Find where the given text appears and provide that cell's center as (x, y) coordinate. 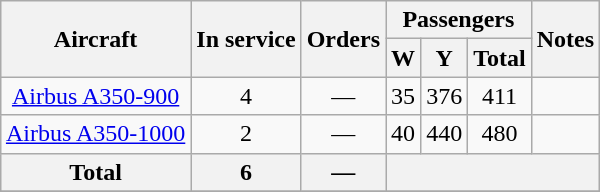
440 (444, 134)
6 (246, 172)
480 (500, 134)
Orders (343, 39)
Airbus A350-900 (95, 96)
Airbus A350-1000 (95, 134)
W (404, 58)
411 (500, 96)
2 (246, 134)
35 (404, 96)
Y (444, 58)
Notes (565, 39)
Passengers (459, 20)
Aircraft (95, 39)
In service (246, 39)
376 (444, 96)
40 (404, 134)
4 (246, 96)
